Return (X, Y) of the center of cell containing provided text 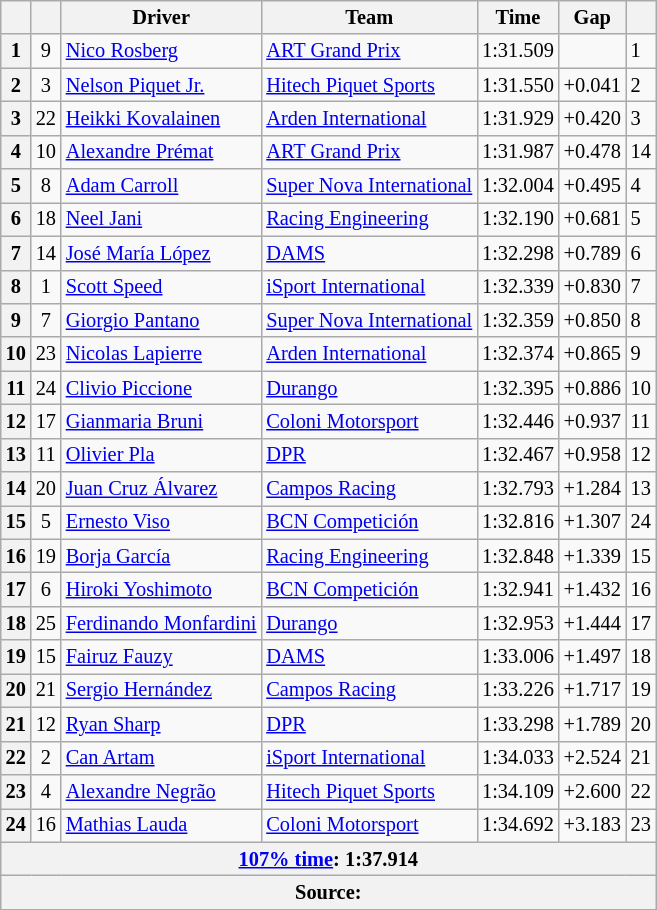
Clivio Piccione (162, 388)
Ryan Sharp (162, 724)
+0.041 (592, 85)
Time (518, 17)
Hiroki Yoshimoto (162, 589)
1:32.446 (518, 421)
Team (369, 17)
Heikki Kovalainen (162, 118)
1:31.550 (518, 85)
+2.524 (592, 758)
1:32.395 (518, 388)
1:32.816 (518, 522)
1:34.692 (518, 825)
+0.865 (592, 354)
+1.789 (592, 724)
Fairuz Fauzy (162, 657)
25 (46, 623)
1:32.004 (518, 186)
José María López (162, 253)
+1.432 (592, 589)
+0.681 (592, 219)
+3.183 (592, 825)
1:32.339 (518, 287)
1:31.509 (518, 51)
1:31.987 (518, 152)
1:32.953 (518, 623)
+0.789 (592, 253)
1:32.467 (518, 455)
Scott Speed (162, 287)
+0.937 (592, 421)
+1.339 (592, 556)
Adam Carroll (162, 186)
Ernesto Viso (162, 522)
1:34.109 (518, 791)
1:32.941 (518, 589)
Nicolas Lapierre (162, 354)
1:33.006 (518, 657)
+0.886 (592, 388)
Borja García (162, 556)
Juan Cruz Álvarez (162, 489)
Nelson Piquet Jr. (162, 85)
Alexandre Prémat (162, 152)
1:33.226 (518, 690)
+0.478 (592, 152)
+0.830 (592, 287)
1:33.298 (518, 724)
1:34.033 (518, 758)
Driver (162, 17)
107% time: 1:37.914 (328, 859)
1:31.929 (518, 118)
+1.497 (592, 657)
Sergio Hernández (162, 690)
Can Artam (162, 758)
1:32.848 (518, 556)
1:32.190 (518, 219)
Mathias Lauda (162, 825)
1:32.793 (518, 489)
Gap (592, 17)
+0.495 (592, 186)
Neel Jani (162, 219)
Gianmaria Bruni (162, 421)
1:32.359 (518, 320)
1:32.374 (518, 354)
Alexandre Negrão (162, 791)
+0.958 (592, 455)
Giorgio Pantano (162, 320)
Ferdinando Monfardini (162, 623)
+1.307 (592, 522)
+2.600 (592, 791)
+1.444 (592, 623)
+0.420 (592, 118)
Olivier Pla (162, 455)
+0.850 (592, 320)
Source: (328, 892)
1:32.298 (518, 253)
+1.717 (592, 690)
+1.284 (592, 489)
Nico Rosberg (162, 51)
